For the text-containing cell, return its midpoint in [x, y] coordinate format. 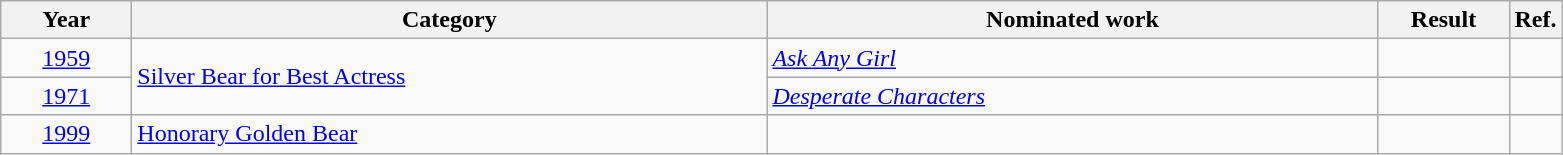
1971 [66, 96]
Result [1444, 20]
Nominated work [1072, 20]
Category [450, 20]
Honorary Golden Bear [450, 134]
Silver Bear for Best Actress [450, 77]
1959 [66, 58]
Desperate Characters [1072, 96]
Ask Any Girl [1072, 58]
Year [66, 20]
Ref. [1536, 20]
1999 [66, 134]
